Pinpoint the cell where the given text exists, returning its [X, Y] midpoint coordinate. 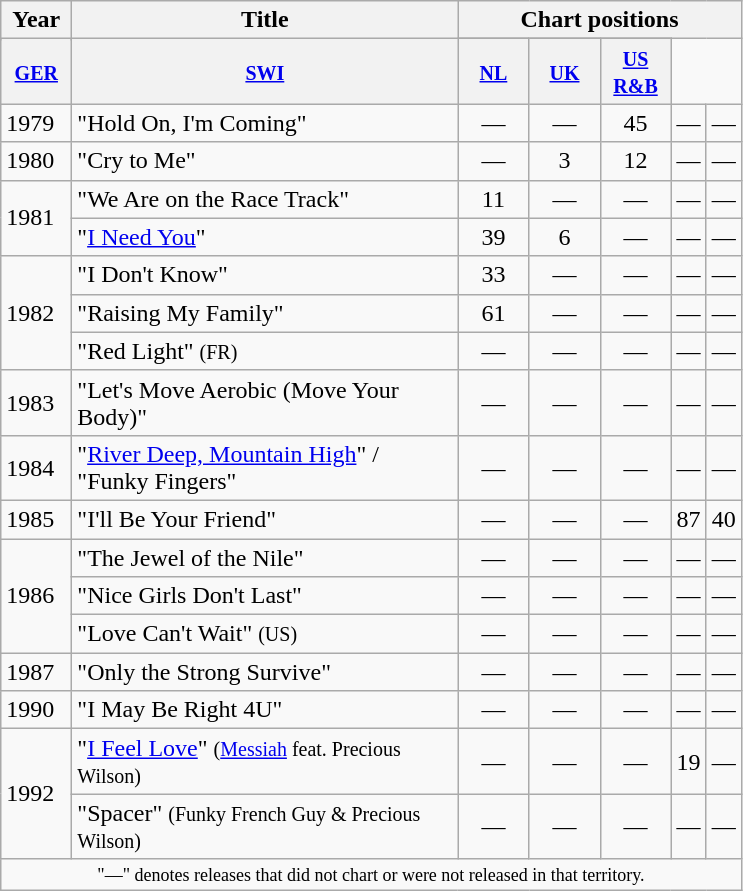
"I May Be Right 4U" [265, 710]
NL [494, 72]
"Spacer" (Funky French Guy & Precious Wilson) [265, 826]
SWI [265, 72]
"We Are on the Race Track" [265, 199]
11 [494, 199]
"I Need You" [265, 237]
1981 [36, 218]
UK [564, 72]
1983 [36, 402]
"River Deep, Mountain High" / "Funky Fingers" [265, 468]
19 [688, 762]
33 [494, 275]
US R&B [636, 72]
"I Feel Love" (Messiah feat. Precious Wilson) [265, 762]
"—" denotes releases that did not chart or were not released in that territory. [371, 874]
61 [494, 313]
"The Jewel of the Nile" [265, 557]
1990 [36, 710]
Chart positions [600, 20]
40 [724, 519]
"Love Can't Wait" (US) [265, 634]
GER [36, 72]
Title [265, 20]
3 [564, 161]
"Red Light" (FR) [265, 351]
1985 [36, 519]
1982 [36, 313]
"Only the Strong Survive" [265, 672]
1984 [36, 468]
1992 [36, 794]
6 [564, 237]
Year [36, 20]
"I Don't Know" [265, 275]
1987 [36, 672]
"I'll Be Your Friend" [265, 519]
"Hold On, I'm Coming" [265, 123]
"Let's Move Aerobic (Move Your Body)" [265, 402]
39 [494, 237]
12 [636, 161]
1980 [36, 161]
"Nice Girls Don't Last" [265, 596]
87 [688, 519]
"Cry to Me" [265, 161]
45 [636, 123]
1986 [36, 595]
1979 [36, 123]
"Raising My Family" [265, 313]
